Detect which cell encompasses the target text, then output its (X, Y) center coordinate. 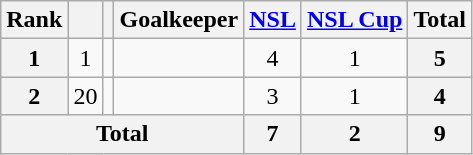
Rank (34, 20)
NSL Cup (354, 20)
3 (273, 96)
5 (440, 58)
Goalkeeper (179, 20)
20 (86, 96)
9 (440, 134)
NSL (273, 20)
7 (273, 134)
